Scan for the cell matching the given text and deliver its (X, Y) coordinate at center. 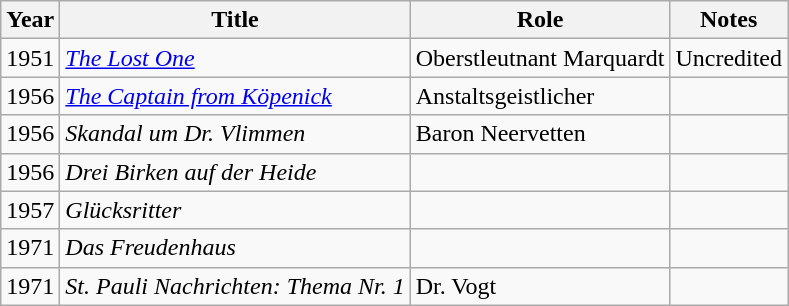
Oberstleutnant Marquardt (540, 58)
Dr. Vogt (540, 286)
Uncredited (729, 58)
1951 (30, 58)
The Lost One (235, 58)
Anstaltsgeistlicher (540, 96)
Skandal um Dr. Vlimmen (235, 134)
Glücksritter (235, 210)
Title (235, 20)
St. Pauli Nachrichten: Thema Nr. 1 (235, 286)
Drei Birken auf der Heide (235, 172)
Role (540, 20)
1957 (30, 210)
Notes (729, 20)
Das Freudenhaus (235, 248)
Baron Neervetten (540, 134)
Year (30, 20)
The Captain from Köpenick (235, 96)
